Determine the [X, Y] coordinate at the center of the cell enclosing the given text.  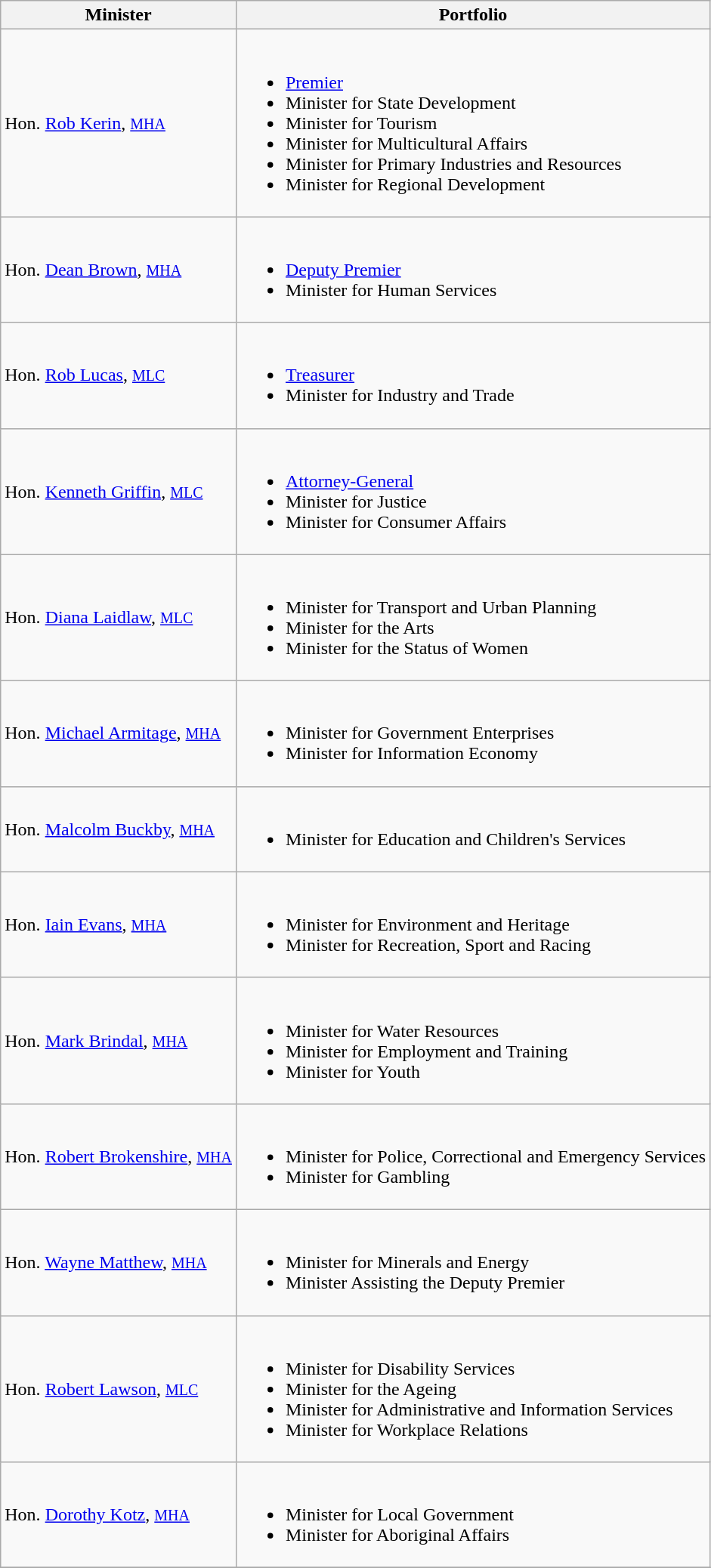
Hon. Diana Laidlaw, MLC [119, 618]
Hon. Mark Brindal, MHA [119, 1041]
Hon. Robert Brokenshire, MHA [119, 1156]
Minister for Minerals and EnergyMinister Assisting the Deputy Premier [473, 1262]
Hon. Robert Lawson, MLC [119, 1389]
Minister for Water ResourcesMinister for Employment and TrainingMinister for Youth [473, 1041]
Minister for Government EnterprisesMinister for Information Economy [473, 733]
Minister for Education and Children's Services [473, 829]
TreasurerMinister for Industry and Trade [473, 375]
Hon. Dean Brown, MHA [119, 270]
Hon. Dorothy Kotz, MHA [119, 1515]
Hon. Michael Armitage, MHA [119, 733]
Minister for Transport and Urban PlanningMinister for the ArtsMinister for the Status of Women [473, 618]
Minister for Disability ServicesMinister for the AgeingMinister for Administrative and Information ServicesMinister for Workplace Relations [473, 1389]
Hon. Malcolm Buckby, MHA [119, 829]
Minister for Environment and HeritageMinister for Recreation, Sport and Racing [473, 924]
Minister for Local GovernmentMinister for Aboriginal Affairs [473, 1515]
Portfolio [473, 15]
Attorney-GeneralMinister for JusticeMinister for Consumer Affairs [473, 491]
Minister [119, 15]
Hon. Iain Evans, MHA [119, 924]
Minister for Police, Correctional and Emergency ServicesMinister for Gambling [473, 1156]
Hon. Wayne Matthew, MHA [119, 1262]
Hon. Rob Lucas, MLC [119, 375]
Hon. Kenneth Griffin, MLC [119, 491]
Deputy PremierMinister for Human Services [473, 270]
Hon. Rob Kerin, MHA [119, 123]
